Scan for the cell matching the given text and deliver its (X, Y) coordinate at center. 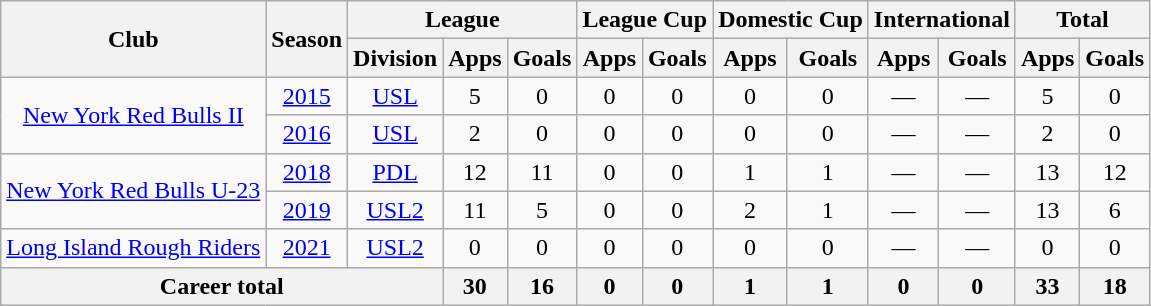
Division (396, 58)
2021 (307, 248)
International (942, 20)
Total (1082, 20)
New York Red Bulls U-23 (134, 191)
Domestic Cup (791, 20)
League Cup (645, 20)
2019 (307, 210)
2018 (307, 172)
Club (134, 39)
2015 (307, 96)
33 (1047, 286)
30 (475, 286)
16 (542, 286)
Career total (222, 286)
PDL (396, 172)
6 (1115, 210)
Long Island Rough Riders (134, 248)
2016 (307, 134)
Season (307, 39)
18 (1115, 286)
New York Red Bulls II (134, 115)
League (462, 20)
